Output the (x, y) coordinate of the center of the cell containing the given text.  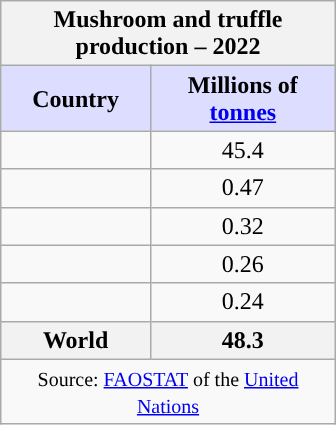
Source: FAOSTAT of the United Nations (168, 392)
World (76, 340)
Millions of tonnes (242, 98)
0.32 (242, 226)
0.24 (242, 302)
0.47 (242, 188)
Country (76, 98)
45.4 (242, 150)
48.3 (242, 340)
Mushroom and truffle production – 2022 (168, 34)
0.26 (242, 264)
